From the cell containing the given text, extract its center point as [x, y] coordinate. 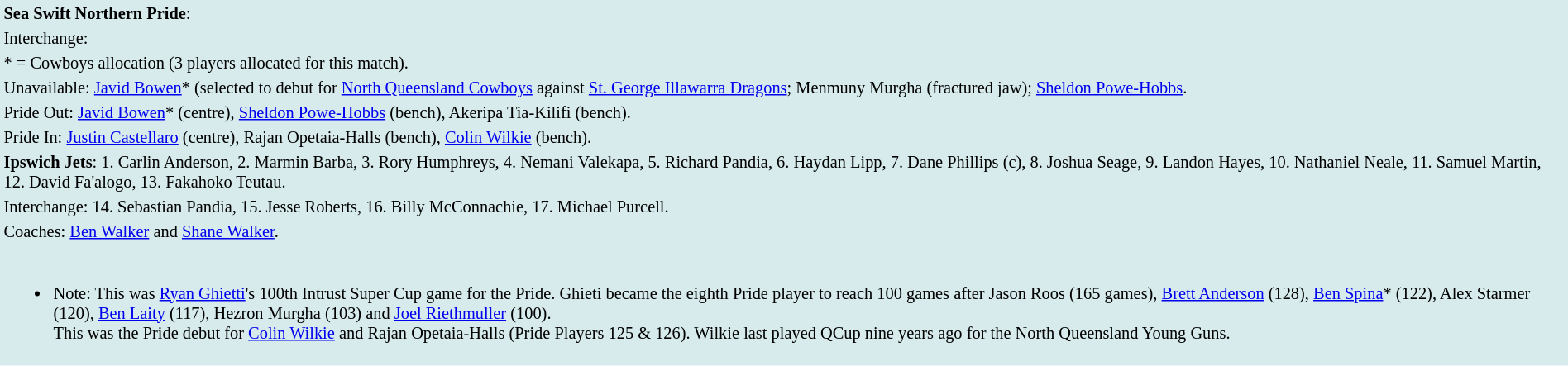
Coaches: Ben Walker and Shane Walker. [784, 231]
Pride Out: Javid Bowen* (centre), Sheldon Powe-Hobbs (bench), Akeripa Tia-Kilifi (bench). [784, 112]
Pride In: Justin Castellaro (centre), Rajan Opetaia-Halls (bench), Colin Wilkie (bench). [784, 137]
Interchange: 14. Sebastian Pandia, 15. Jesse Roberts, 16. Billy McConnachie, 17. Michael Purcell. [784, 207]
* = Cowboys allocation (3 players allocated for this match). [784, 63]
Interchange: [784, 38]
Sea Swift Northern Pride: [784, 13]
